For the text-containing cell, return its midpoint in (X, Y) coordinate format. 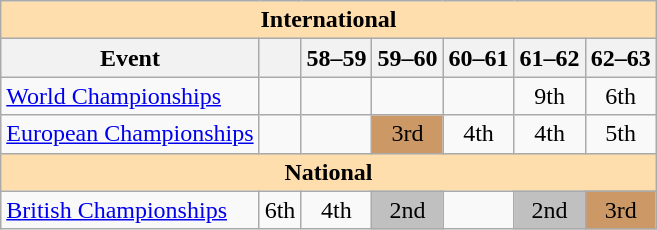
5th (620, 134)
Event (130, 58)
9th (550, 96)
62–63 (620, 58)
World Championships (130, 96)
British Championships (130, 210)
European Championships (130, 134)
National (328, 172)
60–61 (478, 58)
International (328, 20)
59–60 (408, 58)
61–62 (550, 58)
58–59 (336, 58)
